Capture the cell that displays the provided text and extract its [x, y] central coordinate. 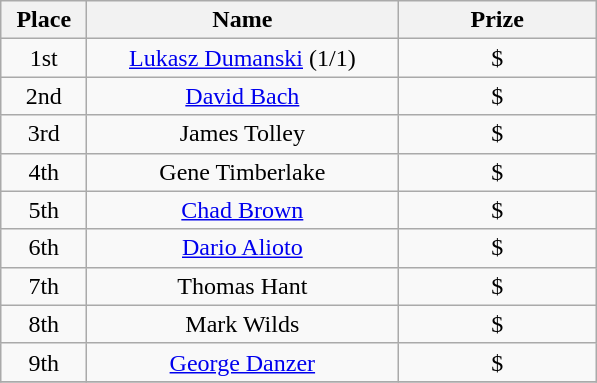
Name [242, 20]
Thomas Hant [242, 286]
Chad Brown [242, 210]
Mark Wilds [242, 324]
8th [44, 324]
3rd [44, 134]
Gene Timberlake [242, 172]
5th [44, 210]
Dario Alioto [242, 248]
George Danzer [242, 362]
David Bach [242, 96]
4th [44, 172]
9th [44, 362]
7th [44, 286]
6th [44, 248]
James Tolley [242, 134]
1st [44, 58]
Lukasz Dumanski (1/1) [242, 58]
2nd [44, 96]
Prize [498, 20]
Place [44, 20]
